Detect which cell encompasses the target text, then output its [X, Y] center coordinate. 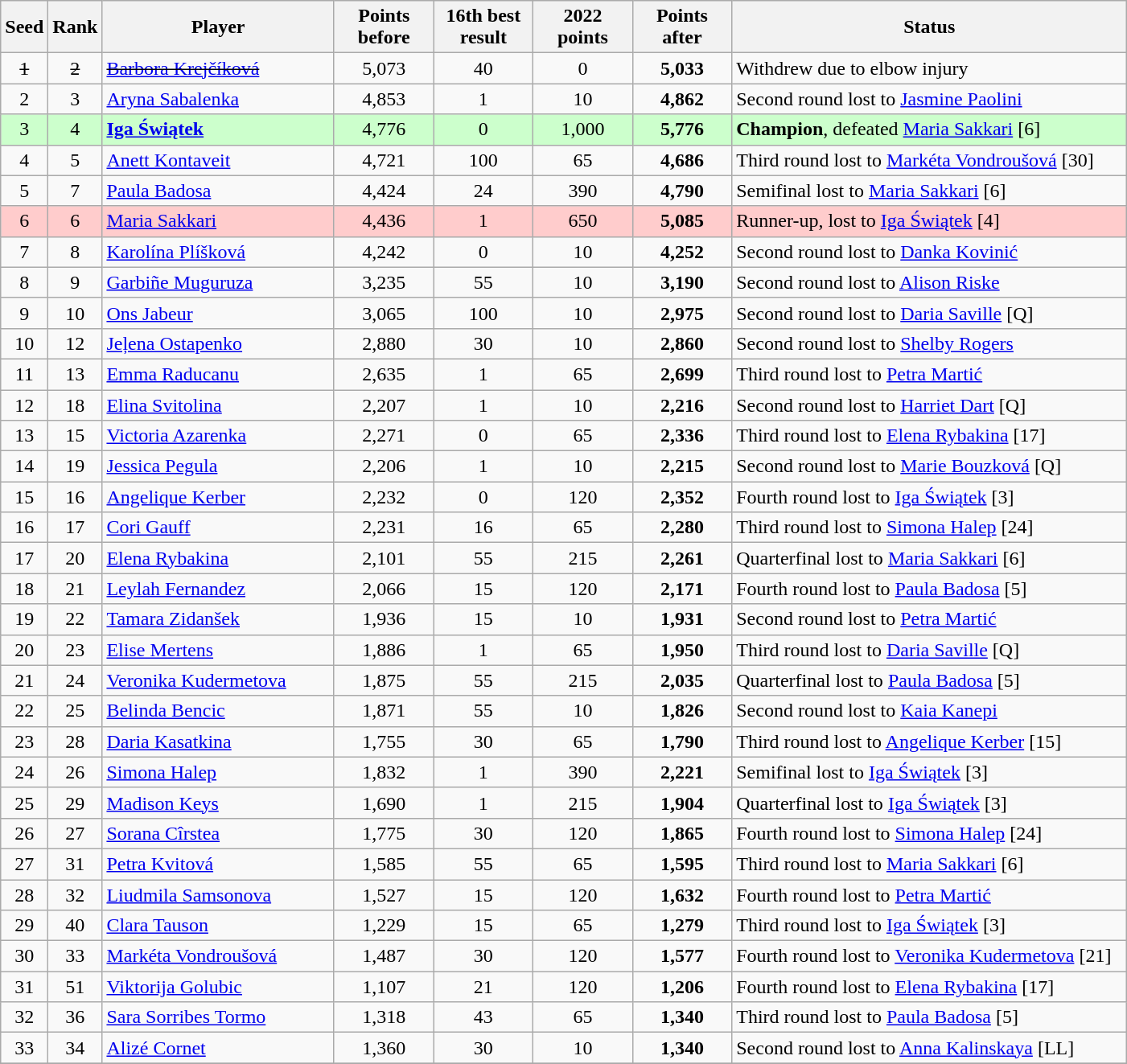
Second round lost to Daria Saville [Q] [930, 313]
Maria Sakkari [219, 221]
36 [76, 1017]
Third round lost to Angelique Kerber [15] [930, 742]
4,790 [682, 191]
2,216 [682, 405]
1,595 [682, 864]
1,775 [384, 833]
1,107 [384, 987]
2,221 [682, 772]
Third round lost to Iga Świątek [3] [930, 926]
Runner-up, lost to Iga Świątek [4] [930, 221]
Second round lost to Alison Riske [930, 282]
Karolína Plíšková [219, 252]
4,436 [384, 221]
1,832 [384, 772]
4,424 [384, 191]
Angelique Kerber [219, 497]
Player [219, 27]
2,261 [682, 558]
2,215 [682, 466]
43 [483, 1017]
Fourth round lost to Paula Badosa [5] [930, 589]
Fourth round lost to Petra Martić [930, 895]
3,190 [682, 282]
2,035 [682, 680]
Anett Kontaveit [219, 160]
3,065 [384, 313]
1,904 [682, 803]
1,936 [384, 619]
Second round lost to Jasmine Paolini [930, 99]
2,271 [384, 436]
Fourth round lost to Elena Rybakina [17] [930, 987]
2,231 [384, 528]
2,635 [384, 374]
Third round lost to Simona Halep [24] [930, 528]
1,279 [682, 926]
Cori Gauff [219, 528]
2,066 [384, 589]
1,950 [682, 650]
1,229 [384, 926]
Markéta Vondroušová [219, 956]
1,826 [682, 711]
Sara Sorribes Tormo [219, 1017]
1,875 [384, 680]
2022 points [583, 27]
Second round lost to Kaia Kanepi [930, 711]
2,699 [682, 374]
3,235 [384, 282]
1,790 [682, 742]
Seed [24, 27]
4,242 [384, 252]
2,280 [682, 528]
Petra Kvitová [219, 864]
2,860 [682, 343]
Third round lost to Markéta Vondroušová [30] [930, 160]
2,101 [384, 558]
Garbiñe Muguruza [219, 282]
Third round lost to Paula Badosa [5] [930, 1017]
Jeļena Ostapenko [219, 343]
Fourth round lost to Iga Świątek [3] [930, 497]
Third round lost to Maria Sakkari [6] [930, 864]
Victoria Azarenka [219, 436]
1,632 [682, 895]
2,206 [384, 466]
Second round lost to Shelby Rogers [930, 343]
Quarterfinal lost to Paula Badosa [5] [930, 680]
Tamara Zidanšek [219, 619]
1,360 [384, 1048]
1,206 [682, 987]
1,690 [384, 803]
1,871 [384, 711]
Second round lost to Petra Martić [930, 619]
Second round lost to Marie Bouzková [Q] [930, 466]
Second round lost to Harriet Dart [Q] [930, 405]
Third round lost to Petra Martić [930, 374]
4,686 [682, 160]
4,853 [384, 99]
1,931 [682, 619]
1,000 [583, 129]
Second round lost to Anna Kalinskaya [LL] [930, 1048]
Jessica Pegula [219, 466]
Points after [682, 27]
650 [583, 221]
Quarterfinal lost to Iga Świątek [3] [930, 803]
51 [76, 987]
Rank [76, 27]
Withdrew due to elbow injury [930, 68]
1,318 [384, 1017]
5,085 [682, 221]
2,352 [682, 497]
5,033 [682, 68]
Barbora Krejčíková [219, 68]
Fourth round lost to Veronika Kudermetova [21] [930, 956]
Quarterfinal lost to Maria Sakkari [6] [930, 558]
5,073 [384, 68]
1,577 [682, 956]
Second round lost to Danka Kovinić [930, 252]
Aryna Sabalenka [219, 99]
1,755 [384, 742]
Emma Raducanu [219, 374]
Sorana Cîrstea [219, 833]
Viktorija Golubic [219, 987]
1,487 [384, 956]
2,207 [384, 405]
4,776 [384, 129]
2,880 [384, 343]
4,721 [384, 160]
Elina Svitolina [219, 405]
4,252 [682, 252]
Clara Tauson [219, 926]
4,862 [682, 99]
2,975 [682, 313]
Status [930, 27]
Ons Jabeur [219, 313]
Third round lost to Daria Saville [Q] [930, 650]
Elena Rybakina [219, 558]
1,527 [384, 895]
Simona Halep [219, 772]
Iga Świątek [219, 129]
1,865 [682, 833]
14 [24, 466]
Liudmila Samsonova [219, 895]
Semifinal lost to Iga Świątek [3] [930, 772]
1,886 [384, 650]
Belinda Bencic [219, 711]
Points before [384, 27]
2,336 [682, 436]
Paula Badosa [219, 191]
Madison Keys [219, 803]
Alizé Cornet [219, 1048]
Daria Kasatkina [219, 742]
16th best result [483, 27]
Champion, defeated Maria Sakkari [6] [930, 129]
Third round lost to Elena Rybakina [17] [930, 436]
2,232 [384, 497]
5,776 [682, 129]
34 [76, 1048]
1,585 [384, 864]
Leylah Fernandez [219, 589]
11 [24, 374]
Veronika Kudermetova [219, 680]
Fourth round lost to Simona Halep [24] [930, 833]
Elise Mertens [219, 650]
Semifinal lost to Maria Sakkari [6] [930, 191]
2,171 [682, 589]
